Provide the (x, y) coordinate of the cell's center where the given text is located.  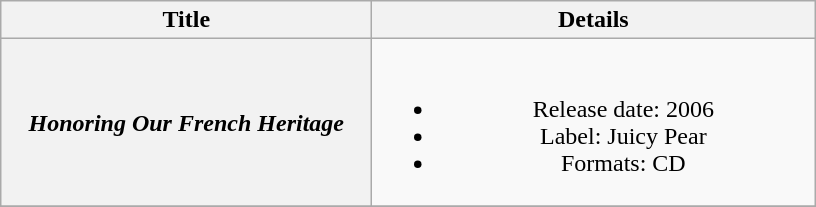
Honoring Our French Heritage (186, 122)
Title (186, 20)
Release date: 2006Label: Juicy PearFormats: CD (594, 122)
Details (594, 20)
